Locate the cell with the specified text and output its [X, Y] center coordinate. 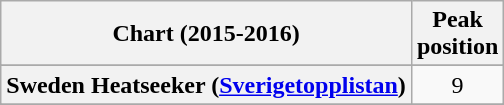
Sweden Heatseeker (Sverigetopplistan) [206, 85]
9 [457, 85]
Chart (2015-2016) [206, 34]
Peakposition [457, 34]
